Detect which cell encompasses the target text, then output its [X, Y] center coordinate. 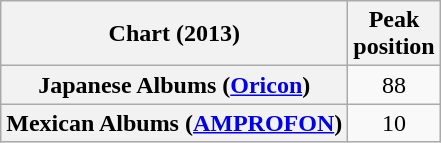
10 [394, 123]
Chart (2013) [174, 34]
Peakposition [394, 34]
Japanese Albums (Oricon) [174, 85]
Mexican Albums (AMPROFON) [174, 123]
88 [394, 85]
